Locate the cell with the specified text and output its [X, Y] center coordinate. 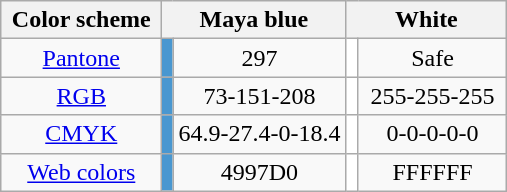
4997D0 [260, 172]
CMYK [82, 134]
Color scheme [82, 20]
Web colors [82, 172]
64.9-27.4-0-18.4 [260, 134]
297 [260, 58]
73-151-208 [260, 96]
Pantone [82, 58]
0-0-0-0-0 [432, 134]
Maya blue [254, 20]
FFFFFF [432, 172]
RGB [82, 96]
255-255-255 [432, 96]
Safe [432, 58]
White [426, 20]
